Provide the [x, y] coordinate of the cell's center where the given text is located.  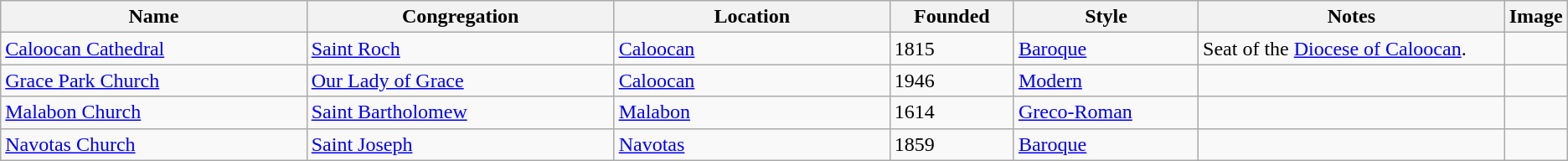
Malabon Church [154, 112]
Founded [952, 17]
Location [752, 17]
Style [1106, 17]
Caloocan Cathedral [154, 49]
Malabon [752, 112]
Modern [1106, 80]
1614 [952, 112]
Congregation [461, 17]
Image [1536, 17]
Notes [1352, 17]
Saint Roch [461, 49]
Saint Bartholomew [461, 112]
Grace Park Church [154, 80]
Seat of the Diocese of Caloocan. [1352, 49]
1815 [952, 49]
Navotas [752, 144]
Our Lady of Grace [461, 80]
1859 [952, 144]
Name [154, 17]
Greco-Roman [1106, 112]
Navotas Church [154, 144]
Saint Joseph [461, 144]
1946 [952, 80]
